Scan for the cell matching the given text and deliver its [X, Y] coordinate at center. 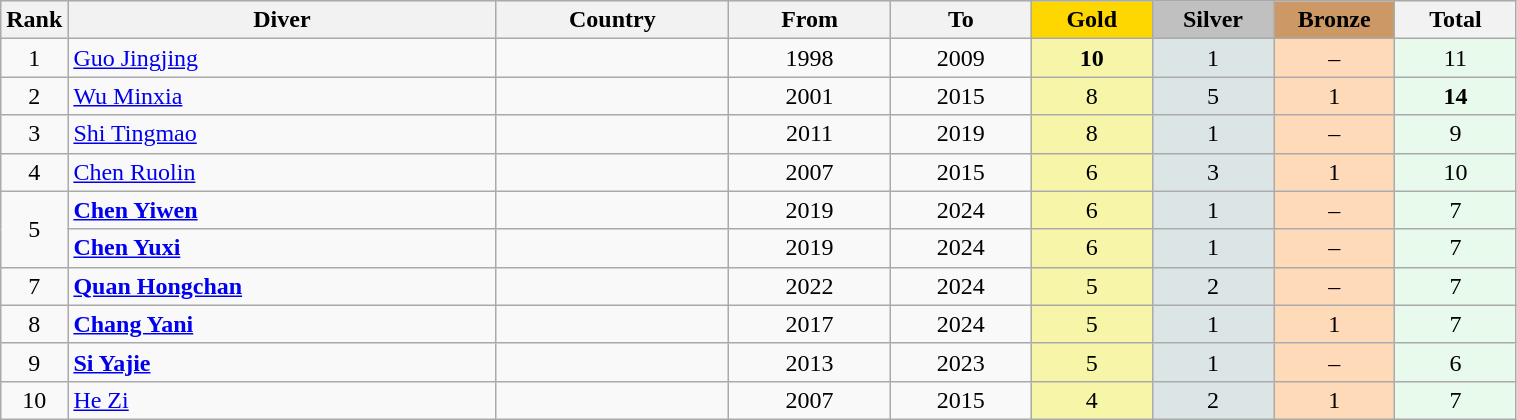
Country [612, 20]
Rank [34, 20]
Si Yajie [282, 362]
2022 [810, 286]
Bronze [1334, 20]
1998 [810, 58]
2009 [960, 58]
Total [1456, 20]
14 [1456, 96]
Silver [1212, 20]
Chang Yani [282, 324]
Chen Yiwen [282, 210]
Wu Minxia [282, 96]
Diver [282, 20]
2023 [960, 362]
To [960, 20]
Guo Jingjing [282, 58]
He Zi [282, 400]
Gold [1092, 20]
2013 [810, 362]
Chen Yuxi [282, 248]
From [810, 20]
2017 [810, 324]
Chen Ruolin [282, 172]
Shi Tingmao [282, 134]
Quan Hongchan [282, 286]
2001 [810, 96]
11 [1456, 58]
2011 [810, 134]
